Detect which cell encompasses the target text, then output its [x, y] center coordinate. 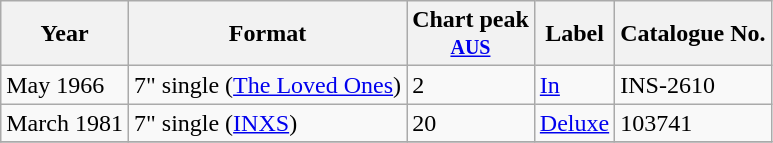
7" single (The Loved Ones) [267, 85]
INS-2610 [693, 85]
2 [471, 85]
Deluxe [574, 123]
Chart peakAUS [471, 34]
20 [471, 123]
7" single (INXS) [267, 123]
In [574, 85]
Format [267, 34]
Year [65, 34]
Label [574, 34]
May 1966 [65, 85]
103741 [693, 123]
March 1981 [65, 123]
Catalogue No. [693, 34]
